Return (x, y) of the center of cell containing provided text 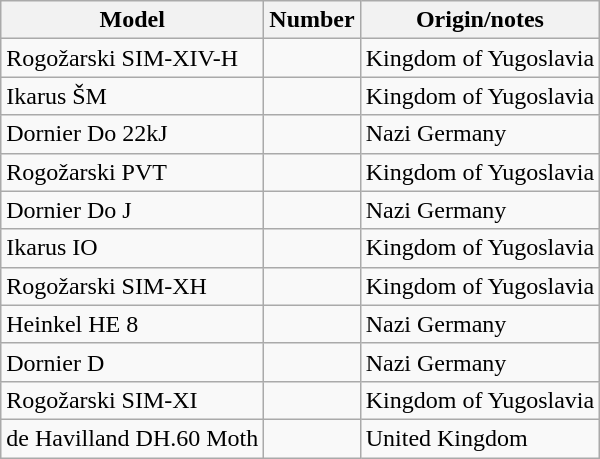
Dornier Do J (132, 210)
Ikarus IO (132, 248)
Number (312, 20)
Rogožarski SIM-XI (132, 400)
Rogožarski SIM-XIV-H (132, 58)
Dornier Do 22kJ (132, 134)
Dornier D (132, 362)
Rogožarski PVT (132, 172)
Ikarus ŠM (132, 96)
Model (132, 20)
de Havilland DH.60 Moth (132, 438)
Origin/notes (480, 20)
Heinkel HE 8 (132, 324)
United Kingdom (480, 438)
Rogožarski SIM-XH (132, 286)
